For the text-containing cell, return its midpoint in [X, Y] coordinate format. 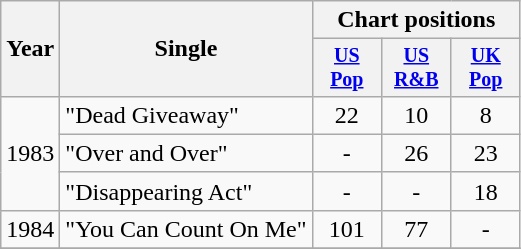
101 [346, 229]
UKPop [486, 68]
8 [486, 115]
Year [30, 49]
1983 [30, 153]
"Disappearing Act" [186, 191]
1984 [30, 229]
"You Can Count On Me" [186, 229]
77 [416, 229]
18 [486, 191]
Chart positions [416, 20]
22 [346, 115]
10 [416, 115]
USPop [346, 68]
23 [486, 153]
USR&B [416, 68]
26 [416, 153]
"Over and Over" [186, 153]
"Dead Giveaway" [186, 115]
Single [186, 49]
